Search for the cell housing the specified text and yield its (x, y) center coordinate. 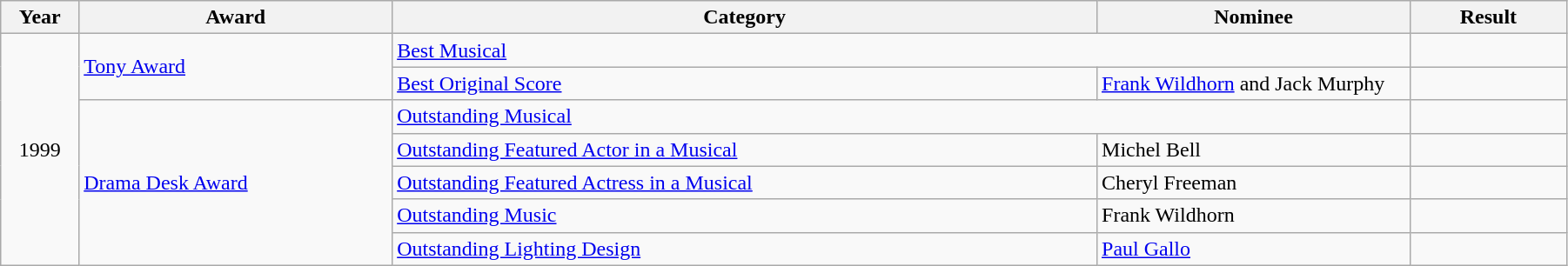
Outstanding Lighting Design (745, 249)
Drama Desk Award (236, 183)
Cheryl Freeman (1254, 183)
Paul Gallo (1254, 249)
Outstanding Featured Actress in a Musical (745, 183)
Year (40, 17)
Outstanding Musical (901, 116)
Award (236, 17)
Outstanding Music (745, 216)
Outstanding Featured Actor in a Musical (745, 150)
1999 (40, 150)
Best Musical (901, 50)
Category (745, 17)
Tony Award (236, 67)
Best Original Score (745, 83)
Frank Wildhorn and Jack Murphy (1254, 83)
Frank Wildhorn (1254, 216)
Result (1488, 17)
Nominee (1254, 17)
Michel Bell (1254, 150)
